Detect which cell encompasses the target text, then output its (x, y) center coordinate. 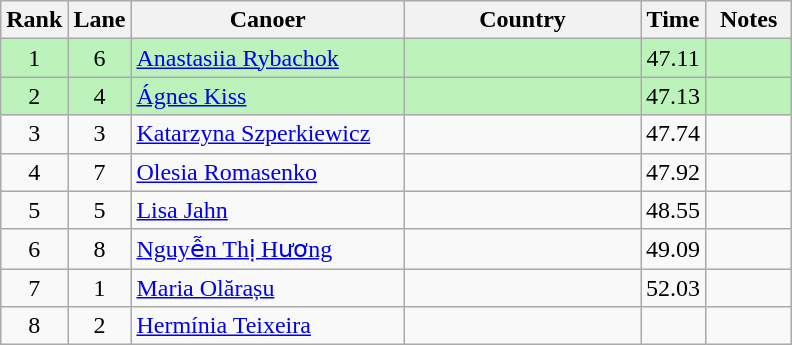
Lisa Jahn (268, 210)
Katarzyna Szperkiewicz (268, 134)
Time (674, 20)
Anastasiia Rybachok (268, 58)
47.92 (674, 172)
Lane (100, 20)
47.11 (674, 58)
47.13 (674, 96)
Country (522, 20)
49.09 (674, 249)
Rank (34, 20)
Olesia Romasenko (268, 172)
Ágnes Kiss (268, 96)
48.55 (674, 210)
Canoer (268, 20)
Nguyễn Thị Hương (268, 249)
Hermínia Teixeira (268, 326)
Maria Olărașu (268, 288)
Notes (749, 20)
47.74 (674, 134)
52.03 (674, 288)
